Find where the given text appears and provide that cell's center as (X, Y) coordinate. 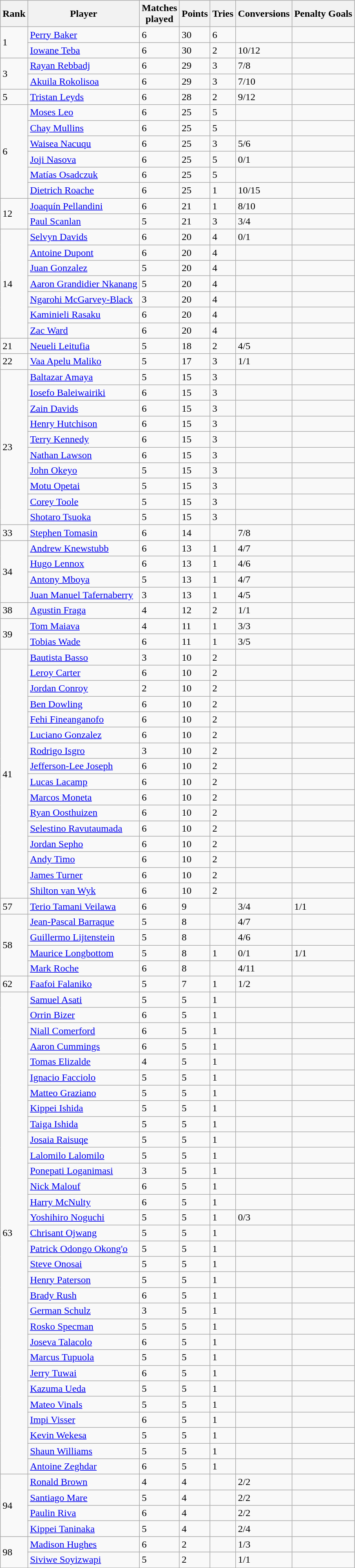
Chrisant Ojwang (84, 1233)
0/3 (264, 1218)
Selvyn Davids (84, 237)
Kaminieli Rasaku (84, 315)
Stephen Tomasin (84, 533)
Henry Hutchison (84, 424)
9 (194, 906)
Terio Tamani Veilawa (84, 906)
Yoshihiro Noguchi (84, 1218)
Siviwe Soyizwapi (84, 1560)
Antoine Dupont (84, 253)
Juan Gonzalez (84, 268)
18 (194, 346)
7 (194, 984)
Joseva Talacolo (84, 1342)
2/4 (264, 1529)
58 (14, 945)
Motu Opetai (84, 486)
1/3 (264, 1544)
Waisea Nacuqu (84, 144)
Perry Baker (84, 35)
Penalty Goals (324, 14)
Matteo Graziano (84, 1093)
5/6 (264, 144)
Dietrich Roache (84, 190)
Akuila Rokolisoa (84, 81)
Jean-Pascal Barraque (84, 922)
Rank (14, 14)
3/5 (264, 642)
Matías Osadczuk (84, 175)
Antoine Zeghdar (84, 1467)
Shaun Williams (84, 1451)
Taiga Ishida (84, 1124)
Vaa Apelu Maliko (84, 361)
Luciano Gonzalez (84, 735)
Harry McNulty (84, 1202)
Terry Kennedy (84, 439)
Lucas Lacamp (84, 782)
Kevin Wekesa (84, 1435)
Aaron Grandidier Nkanang (84, 284)
Bautista Basso (84, 657)
Santiago Mare (84, 1498)
Paulin Riva (84, 1513)
10/15 (264, 190)
Jordan Conroy (84, 688)
3/3 (264, 626)
Ponepati Loganimasi (84, 1171)
Ronald Brown (84, 1482)
Niall Comerford (84, 1031)
Chay Mullins (84, 128)
Kippei Taninaka (84, 1529)
Guillermo Lijtenstein (84, 937)
Player (84, 14)
Rosko Specman (84, 1326)
Matchesplayed (159, 14)
Tries (223, 14)
Juan Manuel Tafernaberry (84, 595)
Baltazar Amaya (84, 377)
Madison Hughes (84, 1544)
9/12 (264, 97)
Agustin Fraga (84, 610)
Marcos Moneta (84, 797)
Joji Nasova (84, 159)
Conversions (264, 14)
Impi Visser (84, 1420)
Corey Toole (84, 502)
Ngarohi McGarvey-Black (84, 299)
Tom Maiava (84, 626)
10/12 (264, 50)
Jerry Tuwai (84, 1373)
1/2 (264, 984)
Tomas Elizalde (84, 1062)
Henry Paterson (84, 1280)
Orrin Bizer (84, 1015)
Brady Rush (84, 1295)
Tobias Wade (84, 642)
Zac Ward (84, 330)
Nathan Lawson (84, 455)
Andy Timo (84, 859)
38 (14, 610)
57 (14, 906)
Antony Mboya (84, 579)
7/10 (264, 81)
Kippei Ishida (84, 1108)
Jefferson-Lee Joseph (84, 766)
Paul Scanlan (84, 222)
Rayan Rebbadj (84, 66)
Aaron Cummings (84, 1046)
John Okeyo (84, 471)
4/11 (264, 969)
Mark Roche (84, 969)
Rodrigo Isgro (84, 751)
Iosefo Baleiwairiki (84, 393)
Moses Leo (84, 112)
Nick Malouf (84, 1186)
34 (14, 572)
Ben Dowling (84, 704)
Samuel Asati (84, 1000)
Jordan Sepho (84, 844)
17 (194, 361)
Patrick Odongo Okong'o (84, 1249)
8/10 (264, 206)
23 (14, 447)
Shilton van Wyk (84, 891)
Marcus Tupuola (84, 1357)
Hugo Lennox (84, 564)
98 (14, 1552)
33 (14, 533)
28 (194, 97)
Tristan Leyds (84, 97)
James Turner (84, 875)
22 (14, 361)
German Schulz (84, 1311)
Ryan Oosthuizen (84, 813)
63 (14, 1233)
Joaquín Pellandini (84, 206)
94 (14, 1505)
Maurice Longbottom (84, 953)
Leroy Carter (84, 673)
Fehi Fineanganofo (84, 720)
Andrew Knewstubb (84, 548)
Mateo Vinals (84, 1404)
Shotaro Tsuoka (84, 517)
Lalomilo Lalomilo (84, 1155)
Neueli Leitufia (84, 346)
62 (14, 984)
Selestino Ravutaumada (84, 828)
Faafoi Falaniko (84, 984)
Iowane Teba (84, 50)
41 (14, 774)
Steve Onosai (84, 1264)
Zain Davids (84, 408)
Points (194, 14)
39 (14, 634)
Ignacio Facciolo (84, 1077)
Kazuma Ueda (84, 1389)
Josaia Raisuqe (84, 1140)
